Identify which cell holds the provided text, then report its (X, Y) central coordinate. 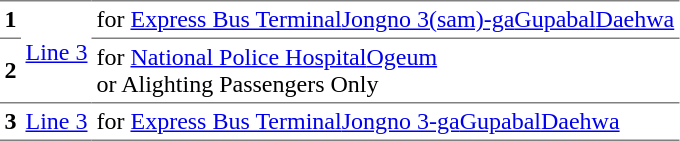
3 (10, 122)
for Express Bus TerminalJongno 3-gaGupabalDaehwa (386, 122)
for Express Bus TerminalJongno 3(sam)-gaGupabalDaehwa (386, 20)
1 (10, 20)
2 (10, 70)
for National Police HospitalOgeumor Alighting Passengers Only (386, 70)
